Provide the [X, Y] coordinate of the cell's center where the given text is located.  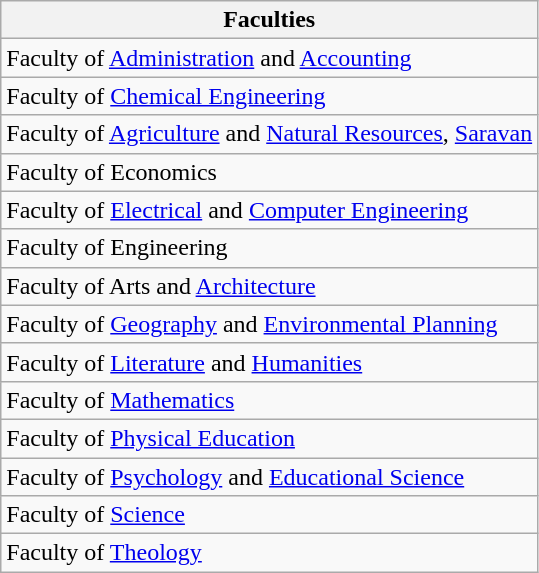
Faculty of Administration and Accounting [270, 58]
Faculty of Arts and Architecture [270, 286]
Faculty of Economics [270, 172]
Faculty of Chemical Engineering [270, 96]
Faculty of Physical Education [270, 438]
Faculty of Psychology and Educational Science [270, 477]
Faculty of Engineering [270, 248]
Faculty of Science [270, 515]
Faculty of Theology [270, 553]
Faculty of Literature and Humanities [270, 362]
Faculty of Agriculture and Natural Resources, Saravan [270, 134]
Faculty of Geography and Environmental Planning [270, 324]
Faculty of Mathematics [270, 400]
Faculties [270, 20]
Faculty of Electrical and Computer Engineering [270, 210]
